Output the [X, Y] coordinate of the center of the cell containing the given text.  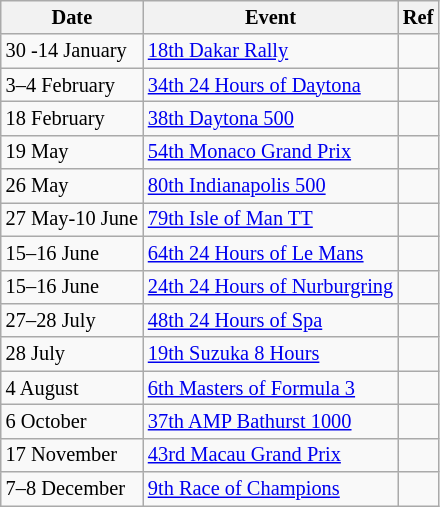
43rd Macau Grand Prix [270, 455]
80th Indianapolis 500 [270, 186]
Date [72, 17]
34th 24 Hours of Daytona [270, 85]
79th Isle of Man TT [270, 219]
19th Suzuka 8 Hours [270, 354]
28 July [72, 354]
26 May [72, 186]
3–4 February [72, 85]
18th Dakar Rally [270, 51]
9th Race of Champions [270, 489]
30 -14 January [72, 51]
38th Daytona 500 [270, 118]
27–28 July [72, 320]
19 May [72, 152]
17 November [72, 455]
7–8 December [72, 489]
Ref [418, 17]
6th Masters of Formula 3 [270, 388]
Event [270, 17]
54th Monaco Grand Prix [270, 152]
4 August [72, 388]
27 May-10 June [72, 219]
48th 24 Hours of Spa [270, 320]
18 February [72, 118]
24th 24 Hours of Nurburgring [270, 287]
64th 24 Hours of Le Mans [270, 253]
37th AMP Bathurst 1000 [270, 421]
6 October [72, 421]
